Provide the [x, y] coordinate of the cell's center where the given text is located.  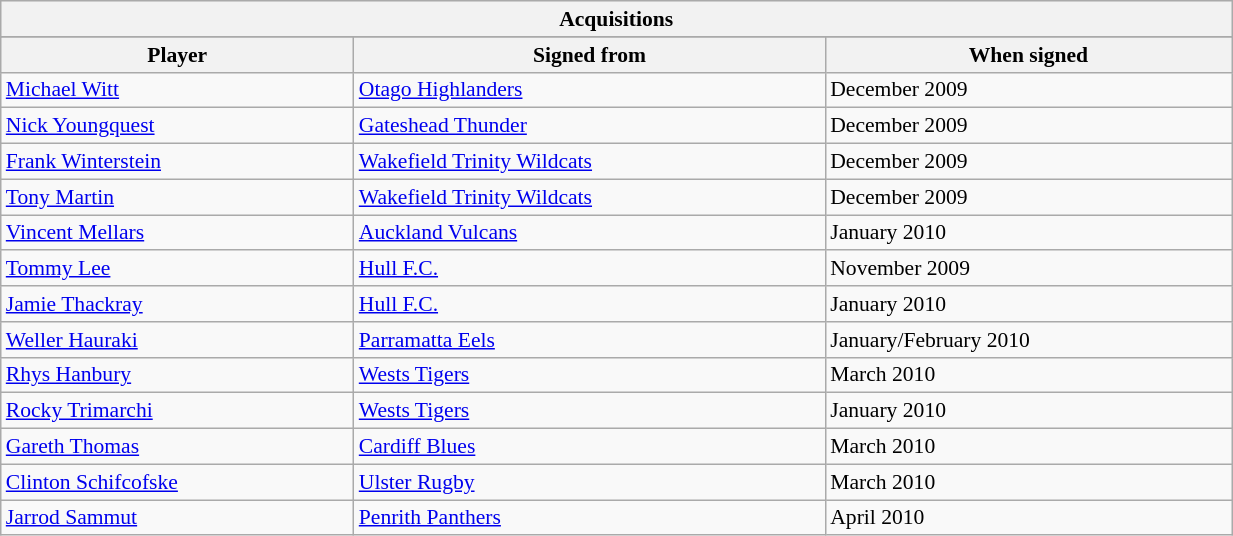
November 2009 [1028, 269]
Player [178, 55]
Jamie Thackray [178, 304]
Michael Witt [178, 90]
Rhys Hanbury [178, 375]
Clinton Schifcofske [178, 482]
Parramatta Eels [590, 340]
Nick Youngquest [178, 126]
Otago Highlanders [590, 90]
Rocky Trimarchi [178, 411]
Tony Martin [178, 197]
Weller Hauraki [178, 340]
Acquisitions [616, 19]
Auckland Vulcans [590, 233]
When signed [1028, 55]
January/February 2010 [1028, 340]
Penrith Panthers [590, 518]
Gareth Thomas [178, 447]
Frank Winterstein [178, 162]
Vincent Mellars [178, 233]
Ulster Rugby [590, 482]
Tommy Lee [178, 269]
Signed from [590, 55]
April 2010 [1028, 518]
Gateshead Thunder [590, 126]
Cardiff Blues [590, 447]
Jarrod Sammut [178, 518]
